Output the (x, y) coordinate of the center of the cell containing the given text.  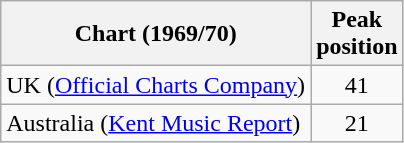
UK (Official Charts Company) (156, 85)
Australia (Kent Music Report) (156, 123)
Chart (1969/70) (156, 34)
21 (357, 123)
Peakposition (357, 34)
41 (357, 85)
